Determine the [x, y] coordinate at the center of the cell enclosing the given text.  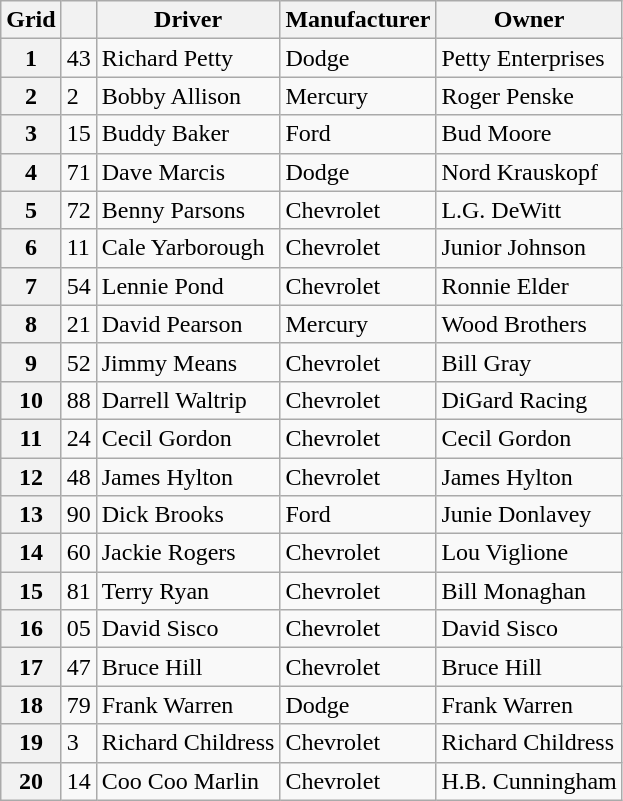
24 [78, 438]
Roger Penske [529, 96]
Dick Brooks [188, 515]
Darrell Waltrip [188, 400]
10 [31, 400]
Nord Krauskopf [529, 172]
81 [78, 591]
Grid [31, 20]
Manufacturer [358, 20]
Benny Parsons [188, 210]
79 [78, 705]
Jackie Rogers [188, 553]
Ronnie Elder [529, 286]
71 [78, 172]
Owner [529, 20]
72 [78, 210]
Petty Enterprises [529, 58]
13 [31, 515]
Cale Yarborough [188, 248]
DiGard Racing [529, 400]
Bill Gray [529, 362]
Lou Viglione [529, 553]
Buddy Baker [188, 134]
12 [31, 477]
48 [78, 477]
Lennie Pond [188, 286]
Bud Moore [529, 134]
05 [78, 629]
60 [78, 553]
David Pearson [188, 324]
9 [31, 362]
90 [78, 515]
1 [31, 58]
Bobby Allison [188, 96]
7 [31, 286]
18 [31, 705]
20 [31, 781]
5 [31, 210]
Wood Brothers [529, 324]
Junior Johnson [529, 248]
H.B. Cunningham [529, 781]
16 [31, 629]
43 [78, 58]
Terry Ryan [188, 591]
Driver [188, 20]
Richard Petty [188, 58]
Coo Coo Marlin [188, 781]
Bill Monaghan [529, 591]
Junie Donlavey [529, 515]
88 [78, 400]
Dave Marcis [188, 172]
21 [78, 324]
Jimmy Means [188, 362]
54 [78, 286]
19 [31, 743]
8 [31, 324]
47 [78, 667]
4 [31, 172]
17 [31, 667]
6 [31, 248]
52 [78, 362]
L.G. DeWitt [529, 210]
